For the text-containing cell, return its midpoint in [x, y] coordinate format. 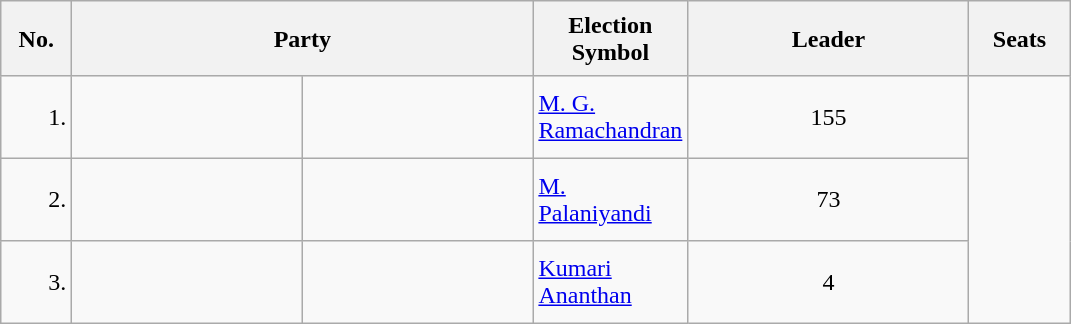
Seats [1020, 38]
M. Palaniyandi [610, 199]
M. G. Ramachandran [610, 117]
155 [828, 117]
2. [36, 199]
No. [36, 38]
Kumari Ananthan [610, 282]
1. [36, 117]
Election Symbol [610, 38]
3. [36, 282]
73 [828, 199]
Leader [828, 38]
4 [828, 282]
Party [302, 38]
